Determine the [X, Y] coordinate at the center of the cell enclosing the given text.  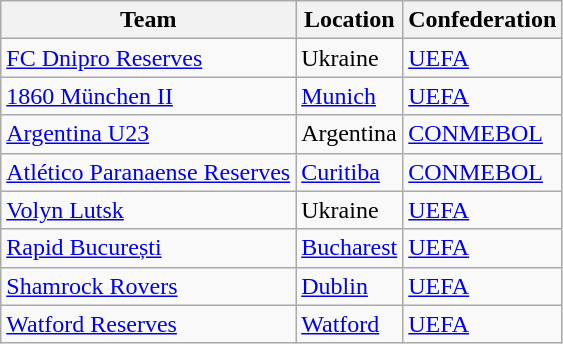
Argentina U23 [148, 134]
Bucharest [350, 248]
Watford Reserves [148, 324]
Argentina [350, 134]
FC Dnipro Reserves [148, 58]
Watford [350, 324]
Shamrock Rovers [148, 286]
Location [350, 20]
Rapid București [148, 248]
Curitiba [350, 172]
Volyn Lutsk [148, 210]
1860 München II [148, 96]
Atlético Paranaense Reserves [148, 172]
Team [148, 20]
Confederation [482, 20]
Munich [350, 96]
Dublin [350, 286]
